Pinpoint the cell where the given text exists, returning its (x, y) midpoint coordinate. 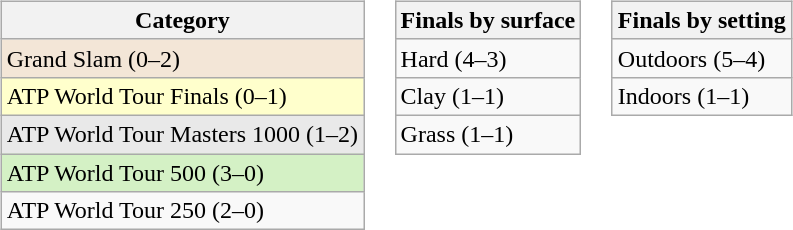
Finals by surface (488, 20)
Finals by setting (702, 20)
Clay (1–1) (488, 96)
ATP World Tour Finals (0–1) (182, 96)
Outdoors (5–4) (702, 58)
ATP World Tour 250 (2–0) (182, 211)
ATP World Tour 500 (3–0) (182, 173)
Indoors (1–1) (702, 96)
Hard (4–3) (488, 58)
ATP World Tour Masters 1000 (1–2) (182, 134)
Category (182, 20)
Grand Slam (0–2) (182, 58)
Grass (1–1) (488, 134)
